Return (X, Y) of the center of cell containing provided text 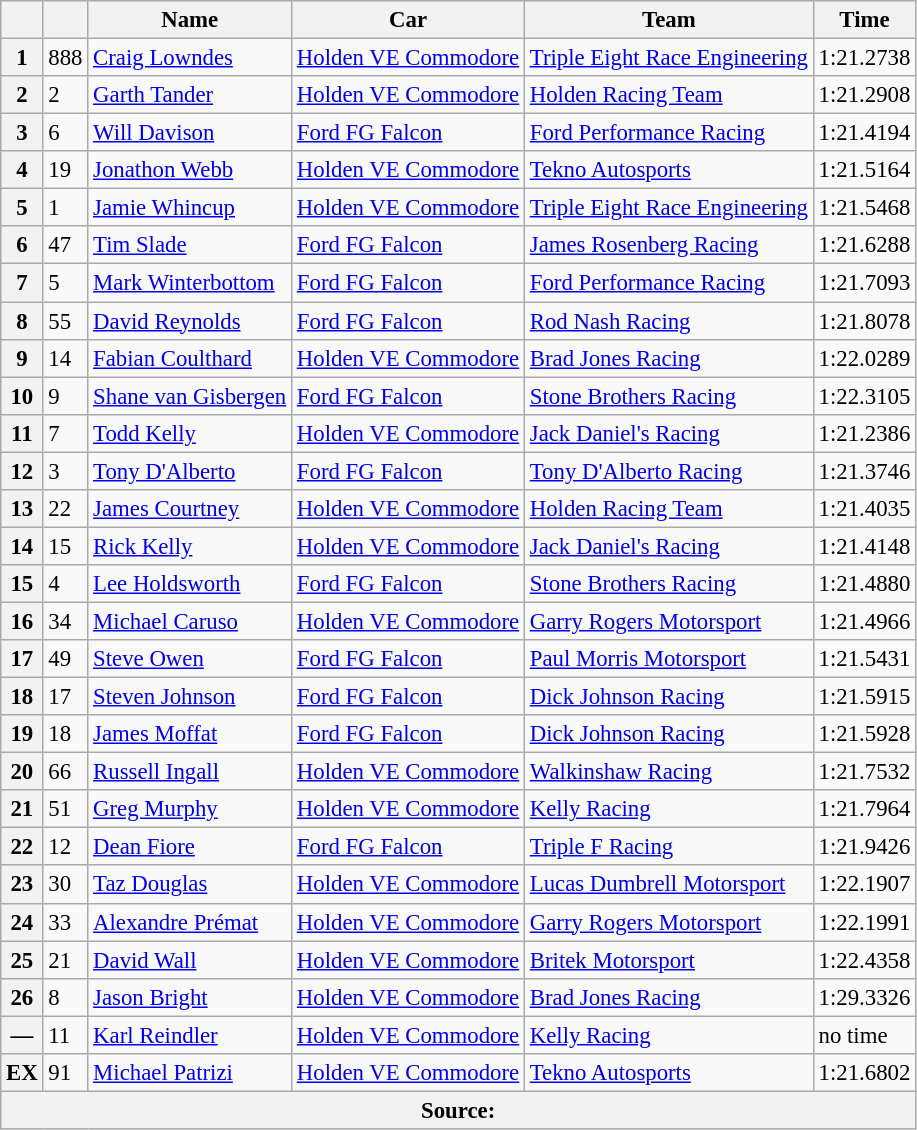
1:21.7964 (864, 809)
Greg Murphy (190, 809)
1:21.7532 (864, 772)
Fabian Coulthard (190, 358)
1:22.1991 (864, 922)
23 (22, 885)
Alexandre Prémat (190, 922)
James Rosenberg Racing (668, 245)
1:22.4358 (864, 960)
Will Davison (190, 133)
Taz Douglas (190, 885)
1:21.2908 (864, 95)
1:22.0289 (864, 358)
Jason Bright (190, 997)
91 (66, 1073)
1:21.4148 (864, 546)
1:21.6802 (864, 1073)
Triple F Racing (668, 847)
Michael Caruso (190, 621)
1:21.8078 (864, 321)
Michael Patrizi (190, 1073)
Britek Motorsport (668, 960)
13 (22, 509)
1:21.5468 (864, 208)
1:21.4194 (864, 133)
55 (66, 321)
Team (668, 20)
1:21.4966 (864, 621)
1:21.4035 (864, 509)
34 (66, 621)
— (22, 1035)
51 (66, 809)
Todd Kelly (190, 433)
Source: (458, 1110)
49 (66, 659)
David Reynolds (190, 321)
James Moffat (190, 734)
Lee Holdsworth (190, 584)
Lucas Dumbrell Motorsport (668, 885)
Tim Slade (190, 245)
1:22.1907 (864, 885)
1:21.2386 (864, 433)
Karl Reindler (190, 1035)
Craig Lowndes (190, 58)
Name (190, 20)
24 (22, 922)
1:21.2738 (864, 58)
Tony D'Alberto Racing (668, 471)
Car (408, 20)
30 (66, 885)
Jamie Whincup (190, 208)
Walkinshaw Racing (668, 772)
1:21.5431 (864, 659)
33 (66, 922)
Dean Fiore (190, 847)
1:21.5915 (864, 697)
James Courtney (190, 509)
Paul Morris Motorsport (668, 659)
10 (22, 396)
David Wall (190, 960)
Garth Tander (190, 95)
Steven Johnson (190, 697)
888 (66, 58)
1:21.5928 (864, 734)
Tony D'Alberto (190, 471)
1:29.3326 (864, 997)
Russell Ingall (190, 772)
1:21.9426 (864, 847)
EX (22, 1073)
1:21.6288 (864, 245)
Mark Winterbottom (190, 283)
Steve Owen (190, 659)
Time (864, 20)
1:21.7093 (864, 283)
Shane van Gisbergen (190, 396)
1:22.3105 (864, 396)
1:21.3746 (864, 471)
Rick Kelly (190, 546)
1:21.5164 (864, 170)
no time (864, 1035)
16 (22, 621)
66 (66, 772)
1:21.4880 (864, 584)
Rod Nash Racing (668, 321)
26 (22, 997)
20 (22, 772)
25 (22, 960)
Jonathon Webb (190, 170)
47 (66, 245)
